Return [X, Y] of the center of cell containing provided text 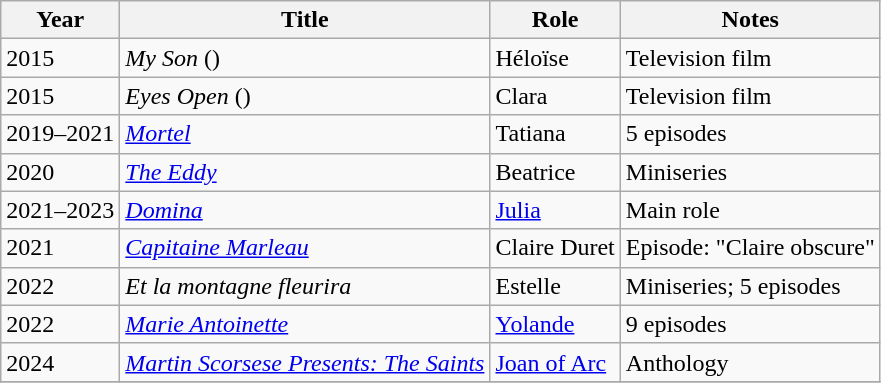
2021–2023 [60, 210]
My Son () [305, 58]
2019–2021 [60, 134]
Year [60, 20]
Title [305, 20]
Episode: "Claire obscure" [750, 248]
2024 [60, 362]
Joan of Arc [555, 362]
Notes [750, 20]
Main role [750, 210]
Yolande [555, 324]
Martin Scorsese Presents: The Saints [305, 362]
Capitaine Marleau [305, 248]
Beatrice [555, 172]
2020 [60, 172]
Marie Antoinette [305, 324]
Estelle [555, 286]
2021 [60, 248]
5 episodes [750, 134]
Eyes Open () [305, 96]
Héloïse [555, 58]
Et la montagne fleurira [305, 286]
Miniseries [750, 172]
Julia [555, 210]
Role [555, 20]
Anthology [750, 362]
Miniseries; 5 episodes [750, 286]
Mortel [305, 134]
The Eddy [305, 172]
Claire Duret [555, 248]
9 episodes [750, 324]
Tatiana [555, 134]
Clara [555, 96]
Domina [305, 210]
